Scan for the cell matching the given text and deliver its (x, y) coordinate at center. 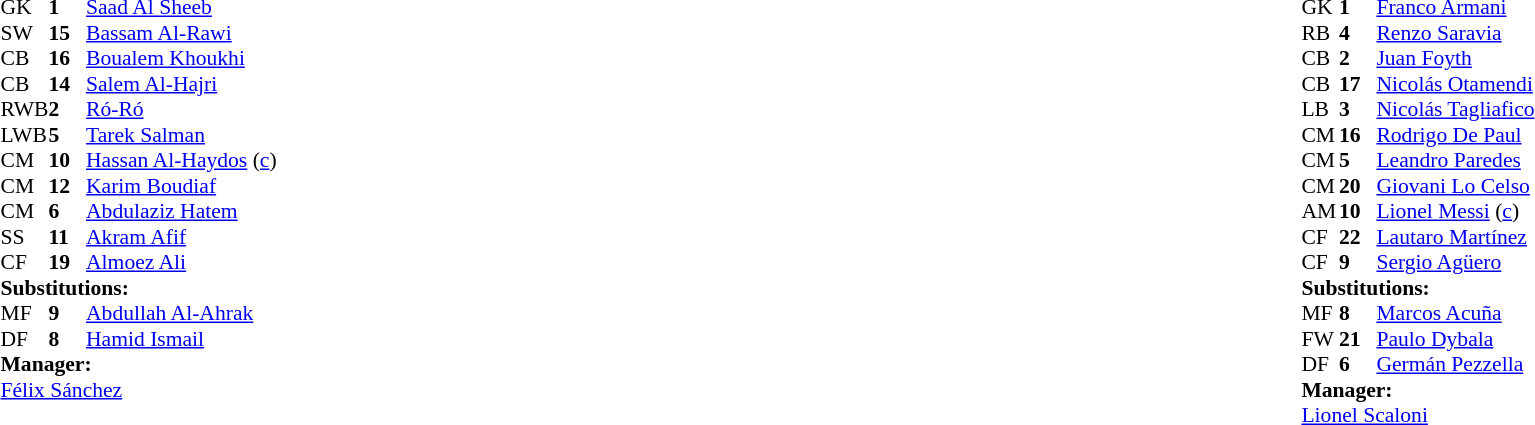
Félix Sánchez (138, 390)
15 (67, 33)
LB (1320, 109)
Juan Foyth (1455, 59)
21 (1358, 339)
4 (1358, 33)
Tarek Salman (182, 135)
Ró-Ró (182, 109)
Lautaro Martínez (1455, 237)
20 (1358, 186)
11 (67, 237)
Bassam Al-Rawi (182, 33)
Giovani Lo Celso (1455, 186)
22 (1358, 237)
SS (24, 237)
Germán Pezzella (1455, 365)
LWB (24, 135)
Renzo Saravia (1455, 33)
Sergio Agüero (1455, 263)
12 (67, 186)
Hamid Ismail (182, 339)
Almoez Ali (182, 263)
Nicolás Tagliafico (1455, 109)
RB (1320, 33)
Lionel Messi (c) (1455, 211)
Nicolás Otamendi (1455, 84)
SW (24, 33)
3 (1358, 109)
17 (1358, 84)
19 (67, 263)
AM (1320, 211)
Abdullah Al-Ahrak (182, 313)
RWB (24, 109)
Akram Afif (182, 237)
Leandro Paredes (1455, 161)
Abdulaziz Hatem (182, 211)
Paulo Dybala (1455, 339)
Salem Al-Hajri (182, 84)
FW (1320, 339)
Boualem Khoukhi (182, 59)
Marcos Acuña (1455, 313)
Rodrigo De Paul (1455, 135)
Hassan Al-Haydos (c) (182, 161)
14 (67, 84)
Karim Boudiaf (182, 186)
